Output the (x, y) coordinate of the center of the cell containing the given text.  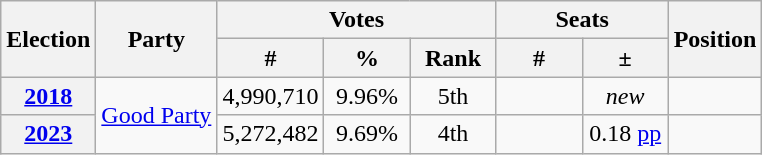
% (367, 58)
9.69% (367, 134)
5th (453, 96)
Position (715, 39)
Seats (582, 20)
4th (453, 134)
Rank (453, 58)
2018 (48, 96)
± (625, 58)
4,990,710 (270, 96)
2023 (48, 134)
Election (48, 39)
9.96% (367, 96)
Good Party (156, 115)
5,272,482 (270, 134)
Party (156, 39)
0.18 pp (625, 134)
Votes (356, 20)
new (625, 96)
